Pinpoint the cell where the given text exists, returning its (x, y) midpoint coordinate. 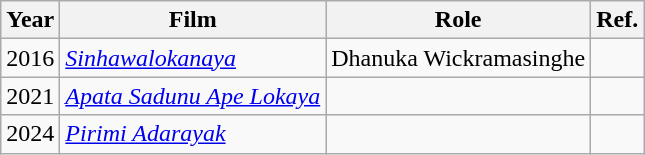
Dhanuka Wickramasinghe (458, 58)
Ref. (618, 20)
Pirimi Adarayak (193, 134)
Year (30, 20)
2024 (30, 134)
Role (458, 20)
2016 (30, 58)
Apata Sadunu Ape Lokaya (193, 96)
Film (193, 20)
Sinhawalokanaya (193, 58)
2021 (30, 96)
